Search for the cell housing the specified text and yield its (x, y) center coordinate. 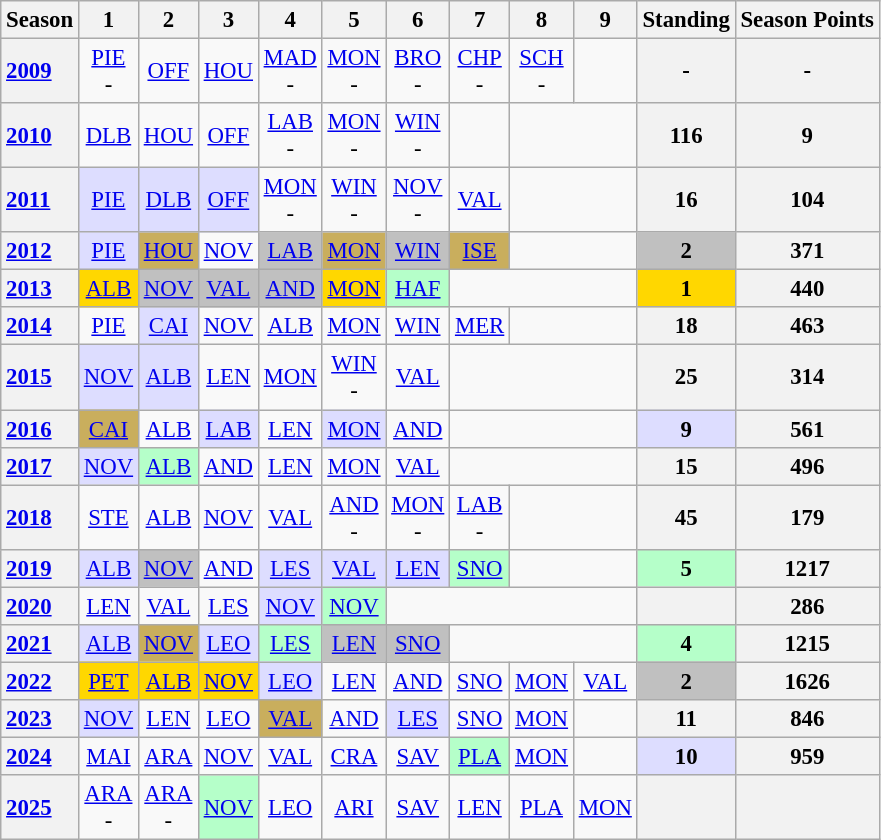
2014 (40, 327)
116 (686, 136)
BRO- (418, 72)
2021 (40, 644)
ARI (354, 808)
463 (807, 327)
846 (807, 719)
314 (807, 378)
11 (686, 719)
2016 (40, 429)
2013 (40, 289)
2025 (40, 808)
MAI (108, 756)
45 (686, 518)
8 (542, 20)
440 (807, 289)
2018 (40, 518)
3 (228, 20)
15 (686, 466)
PIE- (108, 72)
7 (480, 20)
2009 (40, 72)
2024 (40, 756)
104 (807, 200)
25 (686, 378)
10 (686, 756)
2019 (40, 568)
959 (807, 756)
1217 (807, 568)
561 (807, 429)
AND- (354, 518)
NOV- (418, 200)
496 (807, 466)
2015 (40, 378)
2023 (40, 719)
6 (418, 20)
2010 (40, 136)
371 (807, 251)
18 (686, 327)
16 (686, 200)
Standing (686, 20)
2017 (40, 466)
2020 (40, 606)
CRA (354, 756)
286 (807, 606)
HAF (418, 289)
MER (480, 327)
MAD- (290, 72)
ISE (480, 251)
2012 (40, 251)
2011 (40, 200)
Season (40, 20)
PET (108, 681)
1626 (807, 681)
STE (108, 518)
SCH- (542, 72)
2022 (40, 681)
179 (807, 518)
CHP- (480, 72)
1215 (807, 644)
Season Points (807, 20)
ARA (168, 756)
